For the text-containing cell, return its midpoint in [X, Y] coordinate format. 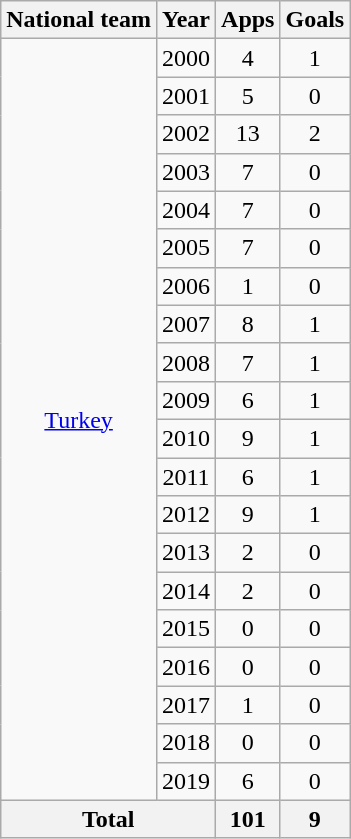
2013 [186, 553]
2014 [186, 591]
2006 [186, 286]
101 [248, 819]
2005 [186, 248]
Apps [248, 20]
2015 [186, 629]
2000 [186, 58]
8 [248, 324]
2001 [186, 96]
2004 [186, 210]
2007 [186, 324]
2009 [186, 400]
Year [186, 20]
2016 [186, 667]
2010 [186, 438]
2019 [186, 781]
Goals [315, 20]
Total [108, 819]
2012 [186, 515]
2003 [186, 172]
2002 [186, 134]
Turkey [79, 420]
2008 [186, 362]
2011 [186, 477]
2018 [186, 743]
5 [248, 96]
4 [248, 58]
National team [79, 20]
2017 [186, 705]
13 [248, 134]
